Pinpoint the cell where the given text exists, returning its [X, Y] midpoint coordinate. 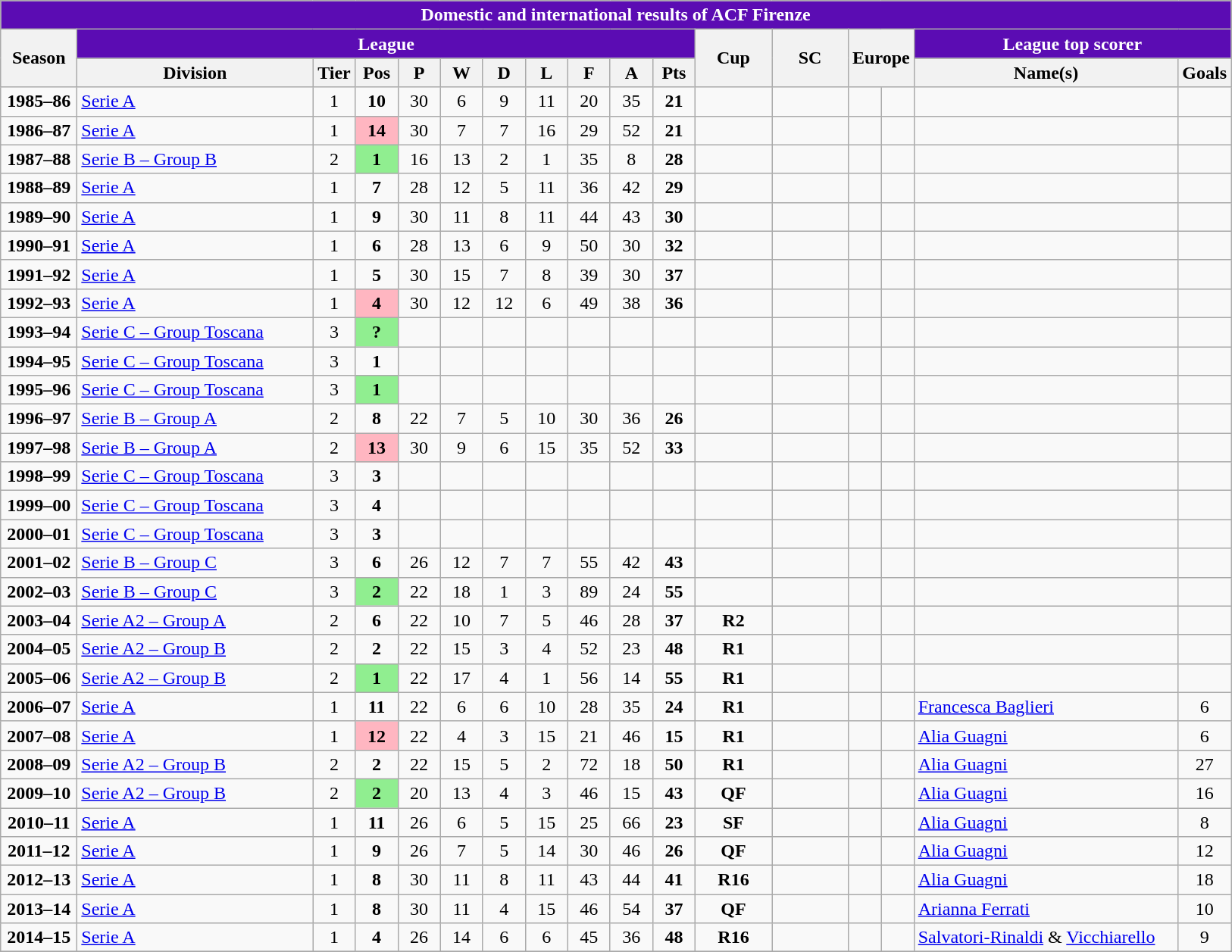
1990–91 [39, 245]
SF [733, 822]
League [386, 44]
17 [461, 678]
1989–90 [39, 217]
R2 [733, 620]
2001–02 [39, 563]
1995–96 [39, 390]
2008–09 [39, 764]
1996–97 [39, 419]
25 [589, 822]
L [546, 73]
39 [589, 274]
2002–03 [39, 591]
2005–06 [39, 678]
Division [195, 73]
1997–98 [39, 448]
A [631, 73]
SC [809, 58]
2012–13 [39, 880]
Pos [377, 73]
Pts [674, 73]
League top scorer [1072, 44]
1988–89 [39, 188]
Tier [334, 73]
Serie B – Group B [195, 159]
Francesca Baglieri [1046, 707]
Serie A2 – Group A [195, 620]
32 [674, 245]
Europe [882, 58]
2014–15 [39, 938]
2004–05 [39, 649]
1998–99 [39, 476]
1992–93 [39, 303]
1999–00 [39, 505]
1986–87 [39, 130]
1993–94 [39, 332]
1991–92 [39, 274]
41 [674, 880]
2000–01 [39, 534]
2010–11 [39, 822]
1994–95 [39, 361]
Season [39, 58]
? [377, 332]
Goals [1205, 73]
2003–04 [39, 620]
89 [589, 591]
2013–14 [39, 909]
45 [589, 938]
72 [589, 764]
2009–10 [39, 793]
Cup [733, 58]
56 [589, 678]
66 [631, 822]
W [461, 73]
27 [1205, 764]
D [504, 73]
2011–12 [39, 851]
Salvatori-Rinaldi & Vicchiarello [1046, 938]
2006–07 [39, 707]
Name(s) [1046, 73]
54 [631, 909]
1987–88 [39, 159]
P [419, 73]
Domestic and international results of ACF Firenze [616, 15]
2007–08 [39, 735]
Arianna Ferrati [1046, 909]
49 [589, 303]
F [589, 73]
33 [674, 448]
1985–86 [39, 101]
38 [631, 303]
